Find where the given text appears and provide that cell's center as (x, y) coordinate. 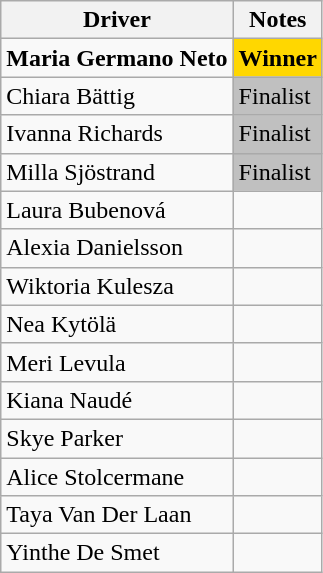
Nea Kytölä (117, 324)
Alexia Danielsson (117, 248)
Yinthe De Smet (117, 553)
Notes (278, 20)
Taya Van Der Laan (117, 515)
Skye Parker (117, 438)
Driver (117, 20)
Meri Levula (117, 362)
Alice Stolcermane (117, 477)
Wiktoria Kulesza (117, 286)
Milla Sjöstrand (117, 172)
Ivanna Richards (117, 134)
Winner (278, 58)
Maria Germano Neto (117, 58)
Kiana Naudé (117, 400)
Laura Bubenová (117, 210)
Chiara Bättig (117, 96)
